Search for the cell housing the specified text and yield its [x, y] center coordinate. 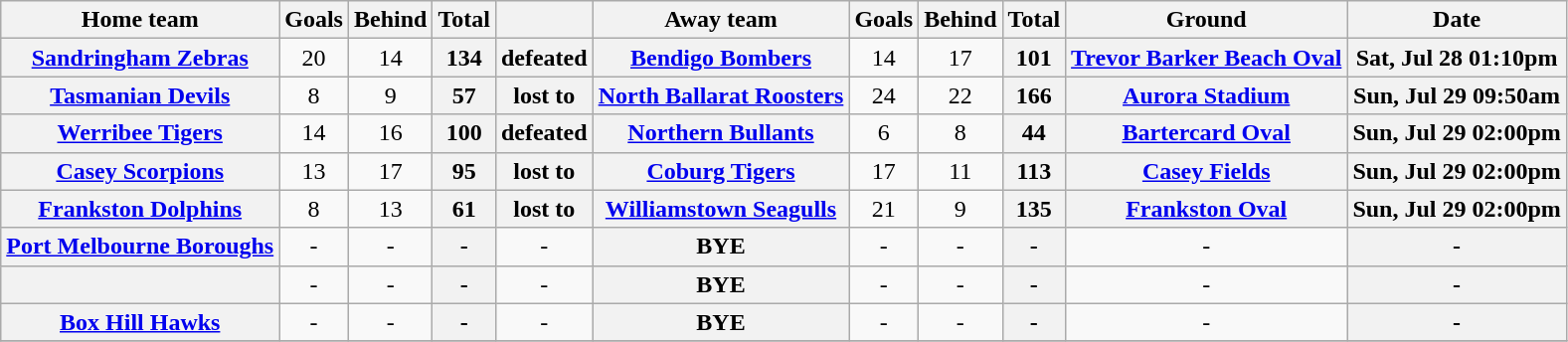
Werribee Tigers [140, 133]
24 [884, 95]
Williamstown Seagulls [721, 209]
Bartercard Oval [1207, 133]
Home team [140, 20]
Away team [721, 20]
134 [464, 58]
6 [884, 133]
11 [960, 171]
Northern Bullants [721, 133]
Ground [1207, 20]
Port Melbourne Boroughs [140, 247]
21 [884, 209]
North Ballarat Roosters [721, 95]
Date [1457, 20]
16 [390, 133]
Frankston Oval [1207, 209]
100 [464, 133]
Tasmanian Devils [140, 95]
44 [1034, 133]
Coburg Tigers [721, 171]
Casey Fields [1207, 171]
Aurora Stadium [1207, 95]
20 [314, 58]
101 [1034, 58]
22 [960, 95]
Bendigo Bombers [721, 58]
113 [1034, 171]
Trevor Barker Beach Oval [1207, 58]
166 [1034, 95]
Sun, Jul 29 09:50am [1457, 95]
61 [464, 209]
Casey Scorpions [140, 171]
135 [1034, 209]
Box Hill Hawks [140, 322]
Sat, Jul 28 01:10pm [1457, 58]
57 [464, 95]
Frankston Dolphins [140, 209]
95 [464, 171]
Sandringham Zebras [140, 58]
